Pinpoint the cell where the given text exists, returning its (x, y) midpoint coordinate. 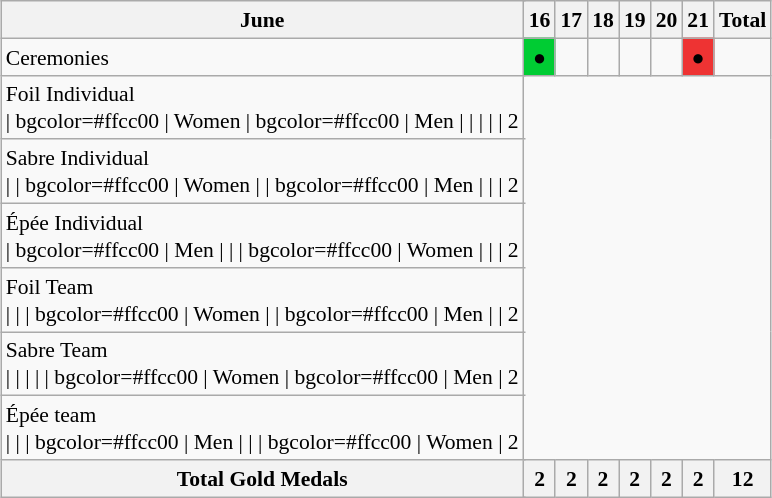
Sabre Individual| | bgcolor=#ffcc00 | Women | | bgcolor=#ffcc00 | Men | | | 2 (262, 171)
20 (667, 20)
19 (635, 20)
Foil Team| | | bgcolor=#ffcc00 | Women | | bgcolor=#ffcc00 | Men | | 2 (262, 299)
Total Gold Medals (262, 478)
Épée team| | | bgcolor=#ffcc00 | Men | | | bgcolor=#ffcc00 | Women | 2 (262, 428)
18 (603, 20)
16 (540, 20)
Épée Individual| bgcolor=#ffcc00 | Men | | | bgcolor=#ffcc00 | Women | | | 2 (262, 235)
12 (742, 478)
21 (698, 20)
17 (571, 20)
June (262, 20)
Ceremonies (262, 56)
Total (742, 20)
Foil Individual| bgcolor=#ffcc00 | Women | bgcolor=#ffcc00 | Men | | | | | 2 (262, 107)
Sabre Team| | | | | bgcolor=#ffcc00 | Women | bgcolor=#ffcc00 | Men | 2 (262, 364)
